Identify which cell holds the provided text, then report its (X, Y) central coordinate. 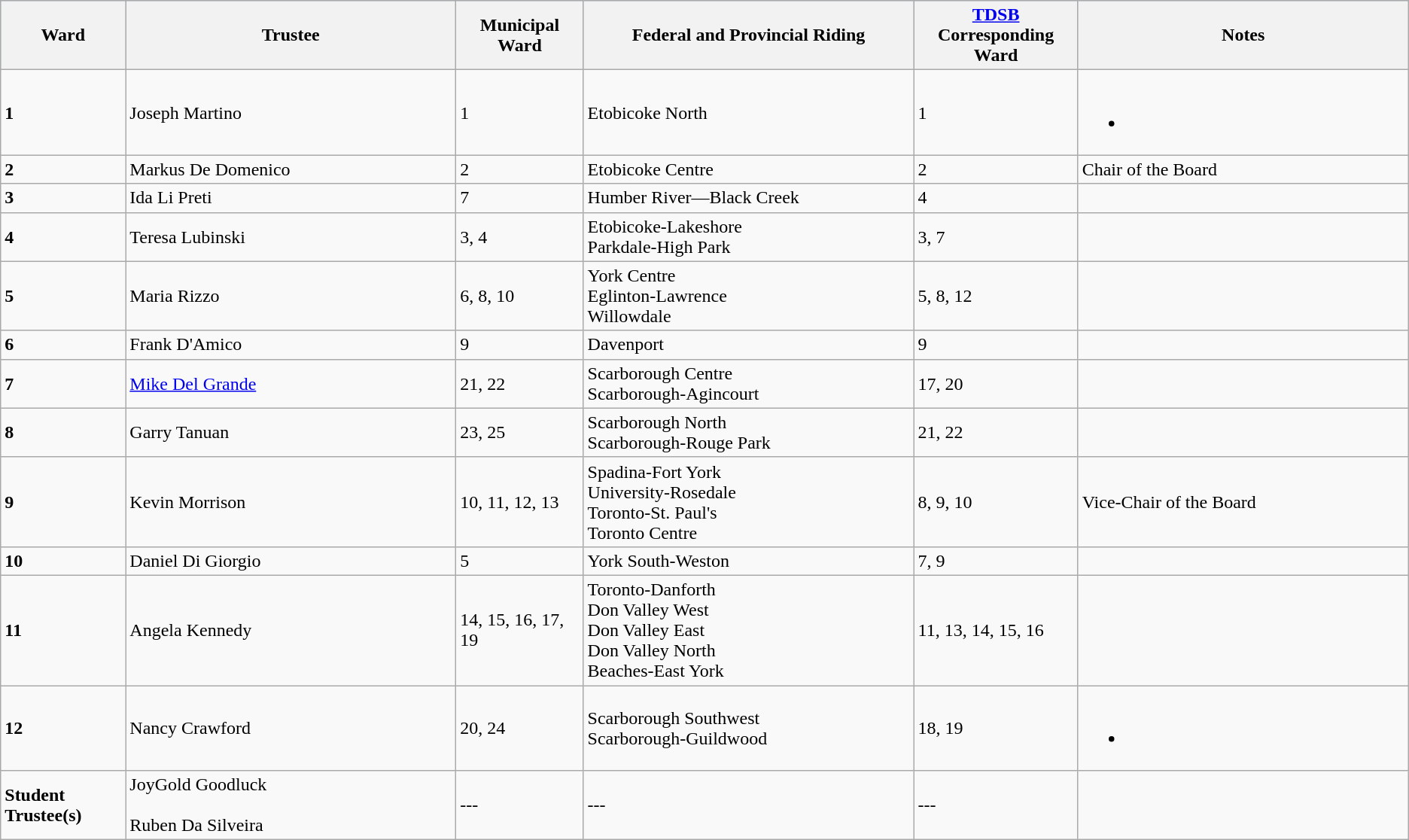
JoyGold GoodluckRuben Da Silveira (291, 805)
Ida Li Preti (291, 198)
3, 7 (996, 236)
Frank D'Amico (291, 345)
8, 9, 10 (996, 501)
Scarborough SouthwestScarborough-Guildwood (748, 727)
Trustee (291, 35)
17, 20 (996, 384)
Angela Kennedy (291, 630)
3, 4 (519, 236)
14, 15, 16, 17, 19 (519, 630)
Scarborough NorthScarborough-Rouge Park (748, 432)
Etobicoke Centre (748, 169)
Spadina-Fort YorkUniversity-RosedaleToronto-St. Paul'sToronto Centre (748, 501)
Maria Rizzo (291, 296)
6 (63, 345)
Municipal Ward (519, 35)
Chair of the Board (1243, 169)
TDSB Corresponding Ward (996, 35)
10, 11, 12, 13 (519, 501)
Student Trustee(s) (63, 805)
Garry Tanuan (291, 432)
Joseph Martino (291, 113)
Toronto-DanforthDon Valley WestDon Valley EastDon Valley NorthBeaches-East York (748, 630)
18, 19 (996, 727)
Kevin Morrison (291, 501)
11 (63, 630)
8 (63, 432)
Teresa Lubinski (291, 236)
Etobicoke North (748, 113)
Daniel Di Giorgio (291, 561)
3 (63, 198)
Scarborough CentreScarborough-Agincourt (748, 384)
Notes (1243, 35)
20, 24 (519, 727)
6, 8, 10 (519, 296)
Mike Del Grande (291, 384)
Humber River—Black Creek (748, 198)
7, 9 (996, 561)
10 (63, 561)
Davenport (748, 345)
Vice-Chair of the Board (1243, 501)
Markus De Domenico (291, 169)
5, 8, 12 (996, 296)
Federal and Provincial Riding (748, 35)
York CentreEglinton-LawrenceWillowdale (748, 296)
York South-Weston (748, 561)
Nancy Crawford (291, 727)
Etobicoke-LakeshoreParkdale-High Park (748, 236)
12 (63, 727)
Ward (63, 35)
11, 13, 14, 15, 16 (996, 630)
23, 25 (519, 432)
